Find where the given text appears and provide that cell's center as (X, Y) coordinate. 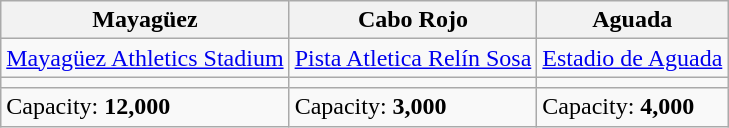
Capacity: 4,000 (632, 107)
Mayagüez Athletics Stadium (145, 58)
Estadio de Aguada (632, 58)
Pista Atletica Relín Sosa (413, 58)
Aguada (632, 20)
Capacity: 12,000 (145, 107)
Mayagüez (145, 20)
Capacity: 3,000 (413, 107)
Cabo Rojo (413, 20)
